Capture the cell that displays the provided text and extract its [X, Y] central coordinate. 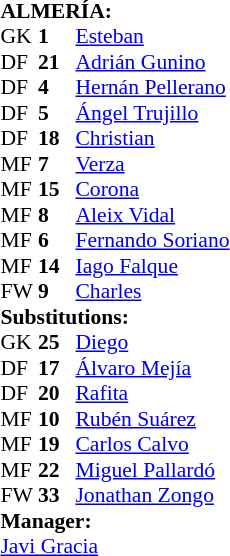
5 [57, 113]
17 [57, 368]
Charles [152, 291]
14 [57, 266]
Manager: [114, 521]
Rubén Suárez [152, 419]
8 [57, 215]
7 [57, 164]
4 [57, 87]
Fernando Soriano [152, 241]
20 [57, 393]
10 [57, 419]
Miguel Pallardó [152, 470]
Substitutions: [114, 317]
Álvaro Mejía [152, 368]
Carlos Calvo [152, 445]
19 [57, 445]
22 [57, 470]
Diego [152, 343]
15 [57, 189]
21 [57, 62]
Jonathan Zongo [152, 495]
6 [57, 241]
25 [57, 343]
Verza [152, 164]
Adrián Gunino [152, 62]
Hernán Pellerano [152, 87]
Aleix Vidal [152, 215]
Iago Falque [152, 266]
1 [57, 37]
Ángel Trujillo [152, 113]
Esteban [152, 37]
9 [57, 291]
Christian [152, 139]
Rafita [152, 393]
Corona [152, 189]
18 [57, 139]
33 [57, 495]
